Output the (X, Y) coordinate of the center of the cell containing the given text.  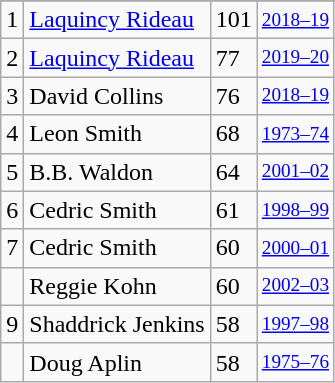
1 (12, 20)
2002–03 (295, 286)
64 (234, 172)
7 (12, 248)
David Collins (117, 96)
2019–20 (295, 58)
1997–98 (295, 324)
2 (12, 58)
3 (12, 96)
68 (234, 134)
1998–99 (295, 210)
Shaddrick Jenkins (117, 324)
6 (12, 210)
77 (234, 58)
1973–74 (295, 134)
4 (12, 134)
101 (234, 20)
9 (12, 324)
61 (234, 210)
Doug Aplin (117, 362)
2001–02 (295, 172)
Leon Smith (117, 134)
76 (234, 96)
5 (12, 172)
Reggie Kohn (117, 286)
2000–01 (295, 248)
B.B. Waldon (117, 172)
1975–76 (295, 362)
